Search for the cell housing the specified text and yield its (x, y) center coordinate. 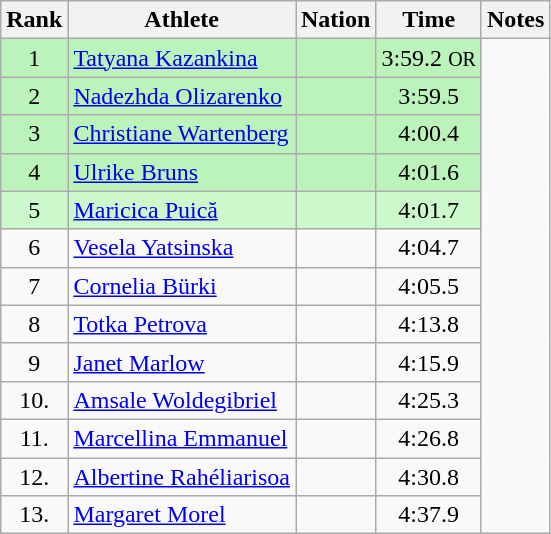
Notes (515, 20)
Amsale Woldegibriel (182, 400)
Nation (336, 20)
Rank (34, 20)
9 (34, 362)
6 (34, 248)
2 (34, 96)
Tatyana Kazankina (182, 58)
1 (34, 58)
4:25.3 (429, 400)
Nadezhda Olizarenko (182, 96)
Margaret Morel (182, 515)
4:05.5 (429, 286)
4 (34, 172)
12. (34, 477)
4:37.9 (429, 515)
Albertine Rahéliarisoa (182, 477)
3:59.2 OR (429, 58)
5 (34, 210)
11. (34, 438)
Athlete (182, 20)
Cornelia Bürki (182, 286)
4:26.8 (429, 438)
3:59.5 (429, 96)
Christiane Wartenberg (182, 134)
Marcellina Emmanuel (182, 438)
8 (34, 324)
Time (429, 20)
Vesela Yatsinska (182, 248)
10. (34, 400)
3 (34, 134)
Ulrike Bruns (182, 172)
4:01.6 (429, 172)
Maricica Puică (182, 210)
13. (34, 515)
4:13.8 (429, 324)
4:00.4 (429, 134)
Totka Petrova (182, 324)
4:01.7 (429, 210)
7 (34, 286)
4:30.8 (429, 477)
4:15.9 (429, 362)
4:04.7 (429, 248)
Janet Marlow (182, 362)
